Identify which cell holds the provided text, then report its (x, y) central coordinate. 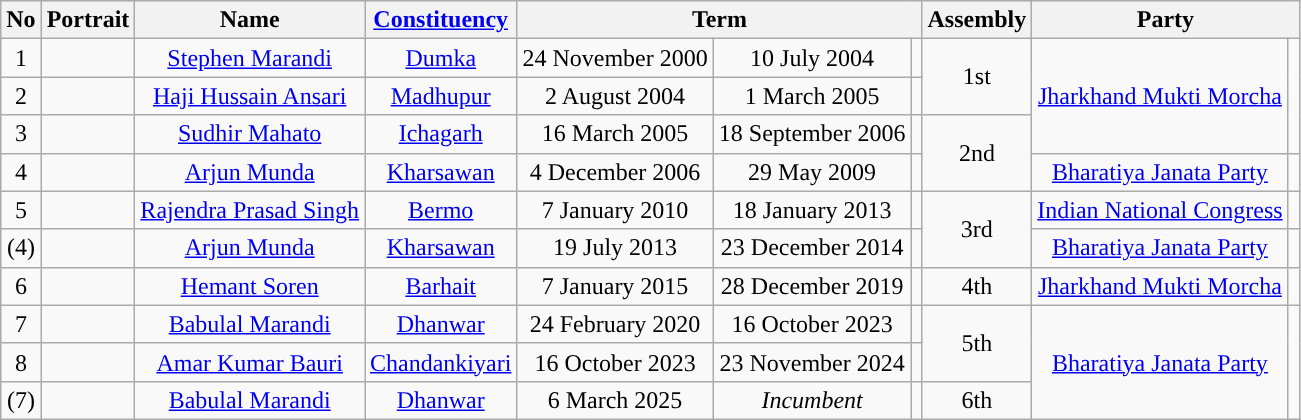
16 March 2005 (615, 134)
Sudhir Mahato (250, 134)
1st (977, 77)
18 January 2013 (812, 210)
6 (21, 286)
4 December 2006 (615, 172)
7 January 2010 (615, 210)
23 December 2014 (812, 248)
Indian National Congress (1160, 210)
Ichagarh (441, 134)
2nd (977, 153)
5th (977, 343)
6 March 2025 (615, 400)
No (21, 20)
Term (720, 20)
23 November 2024 (812, 362)
Party (1166, 20)
4 (21, 172)
Stephen Marandi (250, 58)
8 (21, 362)
(7) (21, 400)
Hemant Soren (250, 286)
1 March 2005 (812, 96)
5 (21, 210)
28 December 2019 (812, 286)
Chandankiyari (441, 362)
7 January 2015 (615, 286)
Constituency (441, 20)
Barhait (441, 286)
Madhupur (441, 96)
24 November 2000 (615, 58)
19 July 2013 (615, 248)
2 August 2004 (615, 96)
Portrait (88, 20)
3rd (977, 229)
24 February 2020 (615, 324)
7 (21, 324)
6th (977, 400)
Haji Hussain Ansari (250, 96)
4th (977, 286)
3 (21, 134)
10 July 2004 (812, 58)
(4) (21, 248)
Dumka (441, 58)
Bermo (441, 210)
29 May 2009 (812, 172)
2 (21, 96)
Rajendra Prasad Singh (250, 210)
Amar Kumar Bauri (250, 362)
1 (21, 58)
Incumbent (812, 400)
Name (250, 20)
Assembly (977, 20)
18 September 2006 (812, 134)
